Identify which cell holds the provided text, then report its (x, y) central coordinate. 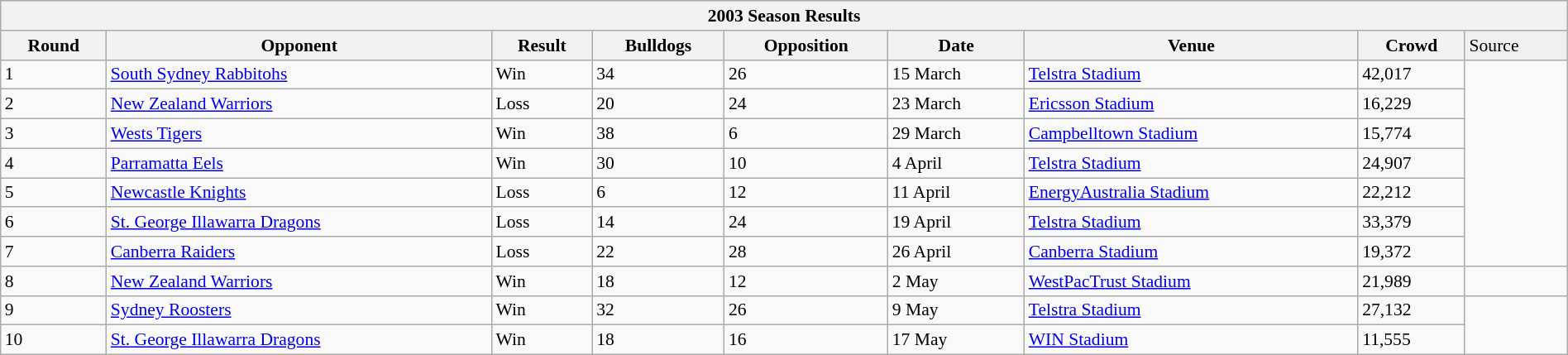
Newcastle Knights (299, 193)
1 (54, 74)
Date (956, 46)
9 May (956, 310)
2003 Season Results (784, 16)
4 (54, 163)
Opponent (299, 46)
15 March (956, 74)
Crowd (1411, 46)
24,907 (1411, 163)
34 (658, 74)
Opposition (806, 46)
22 (658, 252)
30 (658, 163)
11 April (956, 193)
2 (54, 104)
16,229 (1411, 104)
Ericsson Stadium (1191, 104)
EnergyAustralia Stadium (1191, 193)
South Sydney Rabbitohs (299, 74)
Sydney Roosters (299, 310)
32 (658, 310)
17 May (956, 340)
Canberra Raiders (299, 252)
Canberra Stadium (1191, 252)
4 April (956, 163)
11,555 (1411, 340)
8 (54, 281)
Venue (1191, 46)
14 (658, 223)
21,989 (1411, 281)
29 March (956, 134)
22,212 (1411, 193)
Result (543, 46)
19 April (956, 223)
Campbelltown Stadium (1191, 134)
19,372 (1411, 252)
9 (54, 310)
Wests Tigers (299, 134)
15,774 (1411, 134)
3 (54, 134)
33,379 (1411, 223)
Round (54, 46)
5 (54, 193)
2 May (956, 281)
38 (658, 134)
Parramatta Eels (299, 163)
26 April (956, 252)
20 (658, 104)
7 (54, 252)
16 (806, 340)
WIN Stadium (1191, 340)
Bulldogs (658, 46)
23 March (956, 104)
42,017 (1411, 74)
28 (806, 252)
27,132 (1411, 310)
WestPacTrust Stadium (1191, 281)
Source (1516, 46)
